Detect which cell encompasses the target text, then output its (X, Y) center coordinate. 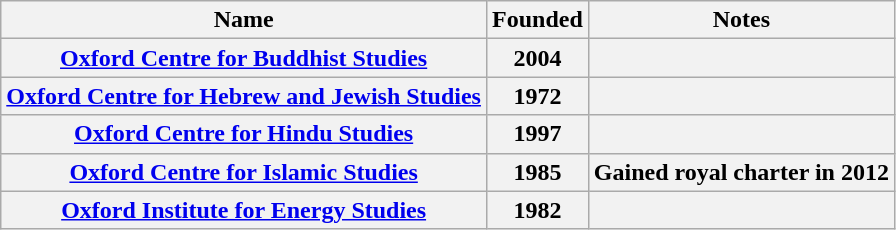
1972 (537, 96)
Oxford Centre for Buddhist Studies (244, 58)
2004 (537, 58)
Founded (537, 20)
Notes (741, 20)
Oxford Institute for Energy Studies (244, 210)
Oxford Centre for Hebrew and Jewish Studies (244, 96)
Name (244, 20)
1982 (537, 210)
Oxford Centre for Islamic Studies (244, 172)
1997 (537, 134)
Oxford Centre for Hindu Studies (244, 134)
Gained royal charter in 2012 (741, 172)
1985 (537, 172)
